Provide the [X, Y] coordinate of the cell's center where the given text is located.  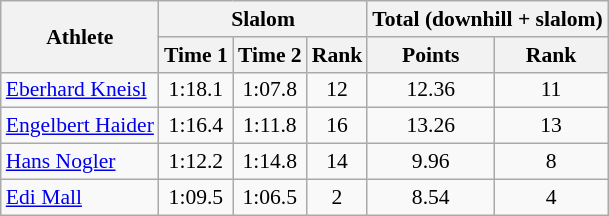
Slalom [263, 19]
1:14.8 [270, 162]
9.96 [430, 162]
8 [551, 162]
Time 1 [196, 55]
4 [551, 197]
1:07.8 [270, 90]
16 [338, 126]
Engelbert Haider [80, 126]
1:06.5 [270, 197]
Eberhard Kneisl [80, 90]
12 [338, 90]
13 [551, 126]
1:18.1 [196, 90]
14 [338, 162]
Athlete [80, 36]
8.54 [430, 197]
Points [430, 55]
Edi Mall [80, 197]
12.36 [430, 90]
Hans Nogler [80, 162]
13.26 [430, 126]
Time 2 [270, 55]
1:09.5 [196, 197]
1:11.8 [270, 126]
11 [551, 90]
1:16.4 [196, 126]
2 [338, 197]
1:12.2 [196, 162]
Total (downhill + slalom) [488, 19]
